Extract the [X, Y] coordinate from the center of the cell holding the provided text.  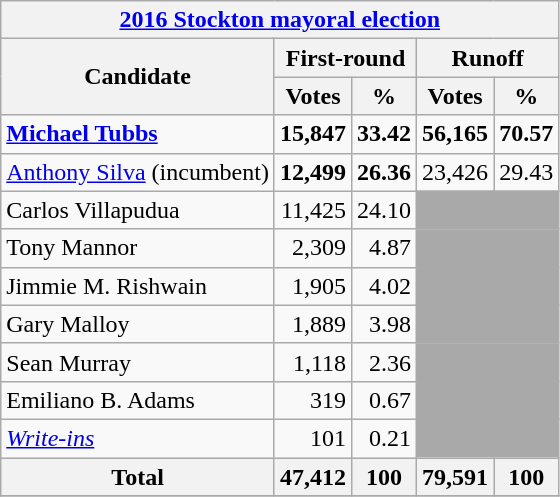
15,847 [312, 134]
Runoff [488, 58]
Write-ins [138, 438]
56,165 [456, 134]
1,905 [312, 286]
2016 Stockton mayoral election [280, 20]
29.43 [526, 172]
Sean Murray [138, 362]
11,425 [312, 210]
12,499 [312, 172]
First-round [345, 58]
24.10 [384, 210]
319 [312, 400]
Tony Mannor [138, 248]
Anthony Silva (incumbent) [138, 172]
4.02 [384, 286]
47,412 [312, 477]
26.36 [384, 172]
101 [312, 438]
2.36 [384, 362]
1,118 [312, 362]
4.87 [384, 248]
3.98 [384, 324]
0.21 [384, 438]
79,591 [456, 477]
23,426 [456, 172]
70.57 [526, 134]
2,309 [312, 248]
1,889 [312, 324]
Michael Tubbs [138, 134]
0.67 [384, 400]
Emiliano B. Adams [138, 400]
Carlos Villapudua [138, 210]
33.42 [384, 134]
Candidate [138, 77]
Total [138, 477]
Gary Malloy [138, 324]
Jimmie M. Rishwain [138, 286]
